Detect which cell encompasses the target text, then output its [x, y] center coordinate. 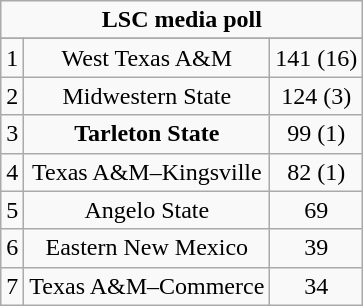
4 [12, 172]
Eastern New Mexico [147, 248]
99 (1) [316, 134]
Tarleton State [147, 134]
69 [316, 210]
1 [12, 58]
6 [12, 248]
5 [12, 210]
3 [12, 134]
Texas A&M–Kingsville [147, 172]
Angelo State [147, 210]
LSC media poll [182, 20]
39 [316, 248]
Midwestern State [147, 96]
West Texas A&M [147, 58]
2 [12, 96]
124 (3) [316, 96]
34 [316, 286]
7 [12, 286]
141 (16) [316, 58]
Texas A&M–Commerce [147, 286]
82 (1) [316, 172]
